From the cell containing the given text, extract its center point as (x, y) coordinate. 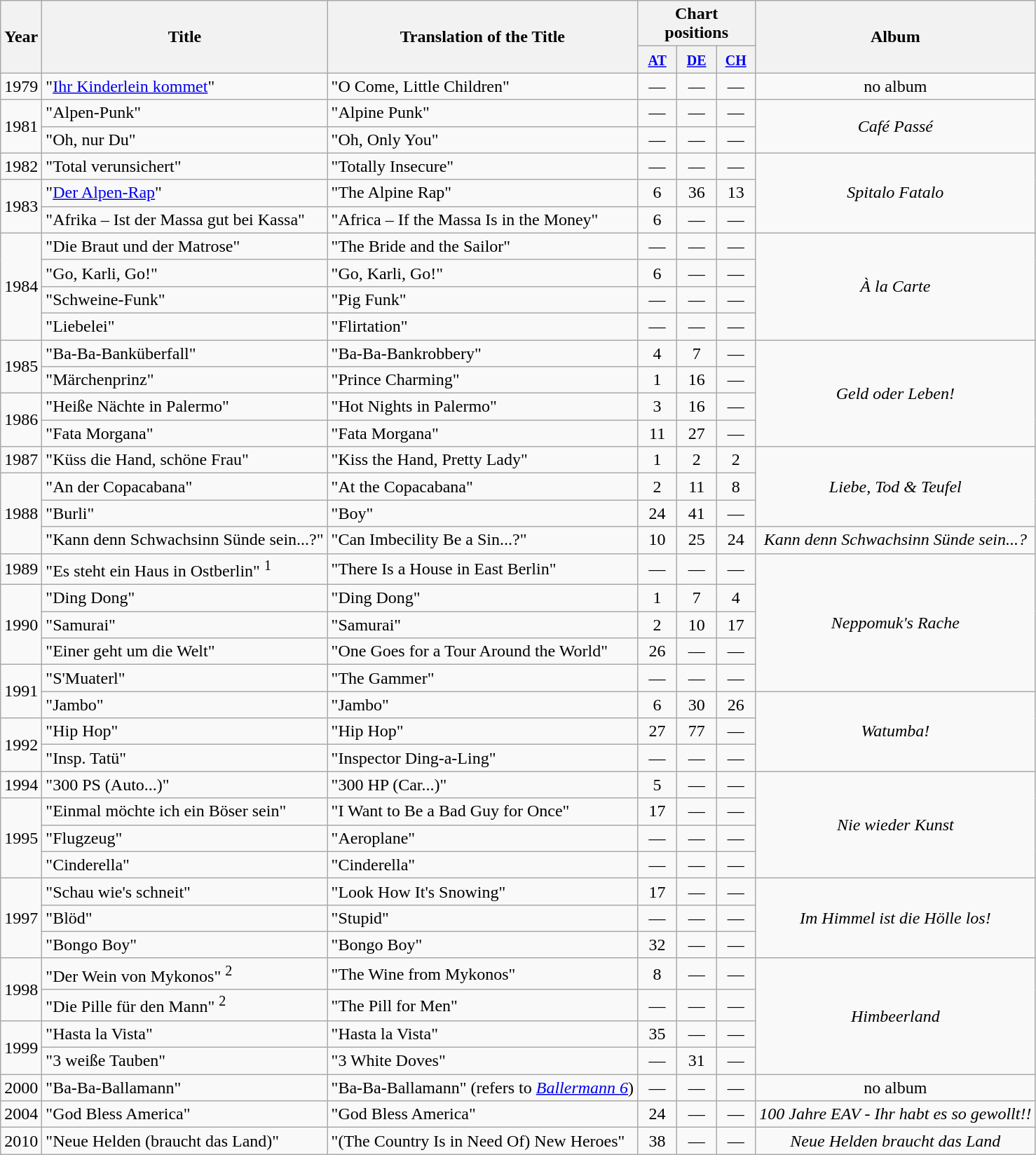
"300 HP (Car...)" (482, 785)
1997 (21, 918)
"Flirtation" (482, 326)
"Oh, nur Du" (185, 140)
Spitalo Fatalo (896, 193)
"The Pill for Men" (482, 1006)
"Schau wie's schneit" (185, 891)
1984 (21, 286)
"Afrika – Ist der Massa gut bei Kassa" (185, 219)
2000 (21, 1088)
AT (657, 60)
"Ba-Ba-Ballamann" (refers to Ballermann 6) (482, 1088)
1995 (21, 838)
3 (657, 407)
"Ihr Kinderlein kommet" (185, 86)
Neue Helden braucht das Land (896, 1141)
"Pig Funk" (482, 299)
"Insp. Tatü" (185, 758)
"O Come, Little Children" (482, 86)
"At the Copacabana" (482, 487)
Year (21, 36)
"I Want to Be a Bad Guy for Once" (482, 811)
25 (697, 540)
"Liebelei" (185, 326)
"Kiss the Hand, Pretty Lady" (482, 460)
"Boy" (482, 513)
32 (657, 945)
CH (736, 60)
"The Bride and the Sailor" (482, 246)
1979 (21, 86)
"Es steht ein Haus in Ostberlin" 1 (185, 569)
1985 (21, 366)
DE (697, 60)
1989 (21, 569)
1991 (21, 691)
"Die Braut und der Matrose" (185, 246)
"Märchenprinz" (185, 380)
1992 (21, 745)
"One Goes for a Tour Around the World" (482, 651)
"300 PS (Auto...)" (185, 785)
"Schweine-Funk" (185, 299)
1982 (21, 166)
"Inspector Ding-a-Ling" (482, 758)
"The Gammer" (482, 678)
"Ba-Ba-Bankrobbery" (482, 353)
2004 (21, 1114)
13 (736, 193)
À la Carte (896, 286)
30 (697, 705)
Chart positions (697, 24)
Title (185, 36)
31 (697, 1061)
"Alpine Punk" (482, 113)
Im Himmel ist die Hölle los! (896, 918)
"Die Pille für den Mann" 2 (185, 1006)
"Ba-Ba-Banküberfall" (185, 353)
"Heiße Nächte in Palermo" (185, 407)
"Oh, Only You" (482, 140)
"Totally Insecure" (482, 166)
"Einmal möchte ich ein Böser sein" (185, 811)
5 (657, 785)
"The Alpine Rap" (482, 193)
Geld oder Leben! (896, 393)
38 (657, 1141)
Himbeerland (896, 1015)
Translation of the Title (482, 36)
"Küss die Hand, schöne Frau" (185, 460)
1994 (21, 785)
Nie wieder Kunst (896, 825)
"Burli" (185, 513)
100 Jahre EAV - Ihr habt es so gewollt!! (896, 1114)
Café Passé (896, 126)
35 (657, 1034)
41 (697, 513)
"Der Alpen-Rap" (185, 193)
1990 (21, 625)
Album (896, 36)
36 (697, 193)
1999 (21, 1048)
"Kann denn Schwachsinn Sünde sein...?" (185, 540)
"Neue Helden (braucht das Land)" (185, 1141)
Kann denn Schwachsinn Sünde sein...? (896, 540)
77 (697, 731)
"Hot Nights in Palermo" (482, 407)
2010 (21, 1141)
1988 (21, 513)
"Look How It's Snowing" (482, 891)
"Stupid" (482, 918)
"S'Muaterl" (185, 678)
1986 (21, 420)
Neppomuk's Rache (896, 623)
"Ba-Ba-Ballamann" (185, 1088)
"3 weiße Tauben" (185, 1061)
"Total verunsichert" (185, 166)
"Flugzeug" (185, 838)
"Alpen-Punk" (185, 113)
1998 (21, 989)
"Einer geht um die Welt" (185, 651)
"Africa – If the Massa Is in the Money" (482, 219)
"(The Country Is in Need Of) New Heroes" (482, 1141)
"Der Wein von Mykonos" 2 (185, 973)
"Prince Charming" (482, 380)
"There Is a House in East Berlin" (482, 569)
"The Wine from Mykonos" (482, 973)
"3 White Doves" (482, 1061)
"An der Copacabana" (185, 487)
1987 (21, 460)
"Blöd" (185, 918)
Watumba! (896, 731)
1983 (21, 206)
1981 (21, 126)
Liebe, Tod & Teufel (896, 487)
"Can Imbecility Be a Sin...?" (482, 540)
"Aeroplane" (482, 838)
